From the cell containing the given text, extract its center point as [X, Y] coordinate. 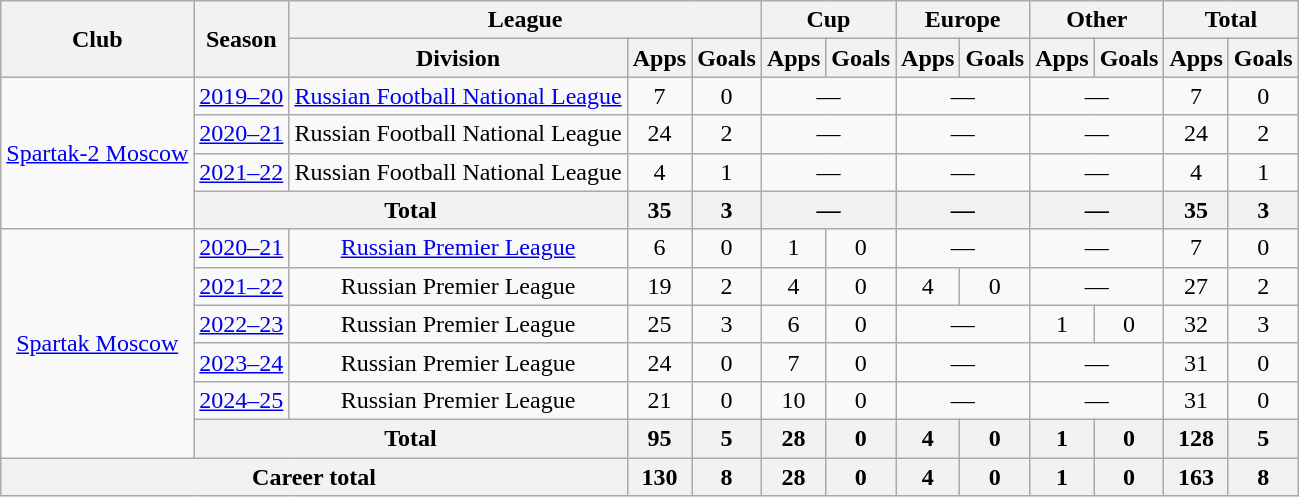
32 [1196, 324]
2022–23 [242, 324]
2023–24 [242, 362]
25 [659, 324]
Season [242, 39]
League [526, 20]
130 [659, 477]
95 [659, 438]
2019–20 [242, 96]
Cup [828, 20]
Division [458, 58]
19 [659, 286]
2024–25 [242, 400]
21 [659, 400]
Europe [963, 20]
Career total [314, 477]
27 [1196, 286]
10 [793, 400]
Other [1097, 20]
Spartak-2 Moscow [98, 153]
Club [98, 39]
128 [1196, 438]
Spartak Moscow [98, 343]
163 [1196, 477]
